Extract the (X, Y) coordinate from the center of the cell holding the provided text.  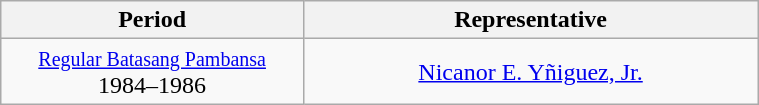
Period (152, 20)
Representative (530, 20)
Regular Batasang Pambansa1984–1986 (152, 72)
Nicanor E. Yñiguez, Jr. (530, 72)
